Pinpoint the cell where the given text exists, returning its (x, y) midpoint coordinate. 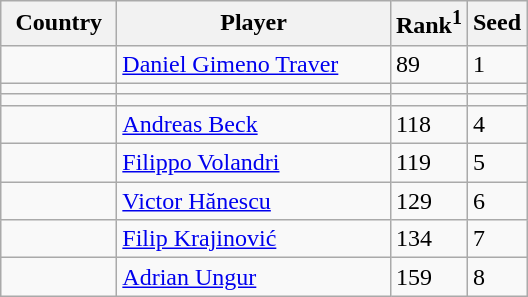
Andreas Beck (254, 124)
Daniel Gimeno Traver (254, 64)
118 (428, 124)
4 (496, 124)
Country (59, 24)
129 (428, 201)
Filip Krajinović (254, 239)
5 (496, 163)
Filippo Volandri (254, 163)
Seed (496, 24)
Adrian Ungur (254, 277)
Player (254, 24)
1 (496, 64)
8 (496, 277)
Rank1 (428, 24)
134 (428, 239)
119 (428, 163)
Victor Hănescu (254, 201)
7 (496, 239)
89 (428, 64)
6 (496, 201)
159 (428, 277)
